Scan for the cell matching the given text and deliver its (X, Y) coordinate at center. 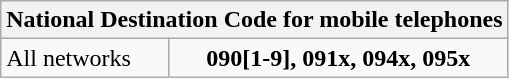
National Destination Code for mobile telephones (254, 20)
090[1-9], 091x, 094x, 095x (338, 58)
All networks (85, 58)
